Scan for the cell matching the given text and deliver its [X, Y] coordinate at center. 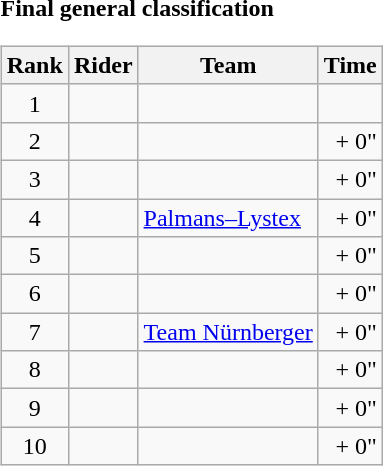
1 [34, 103]
10 [34, 446]
4 [34, 217]
Time [350, 65]
2 [34, 141]
7 [34, 332]
Team Nürnberger [228, 332]
Team [228, 65]
8 [34, 370]
3 [34, 179]
Rank [34, 65]
5 [34, 256]
Rider [103, 65]
9 [34, 408]
6 [34, 294]
Palmans–Lystex [228, 217]
